Return the [X, Y] coordinate for the center point of the cell that contains the specified text.  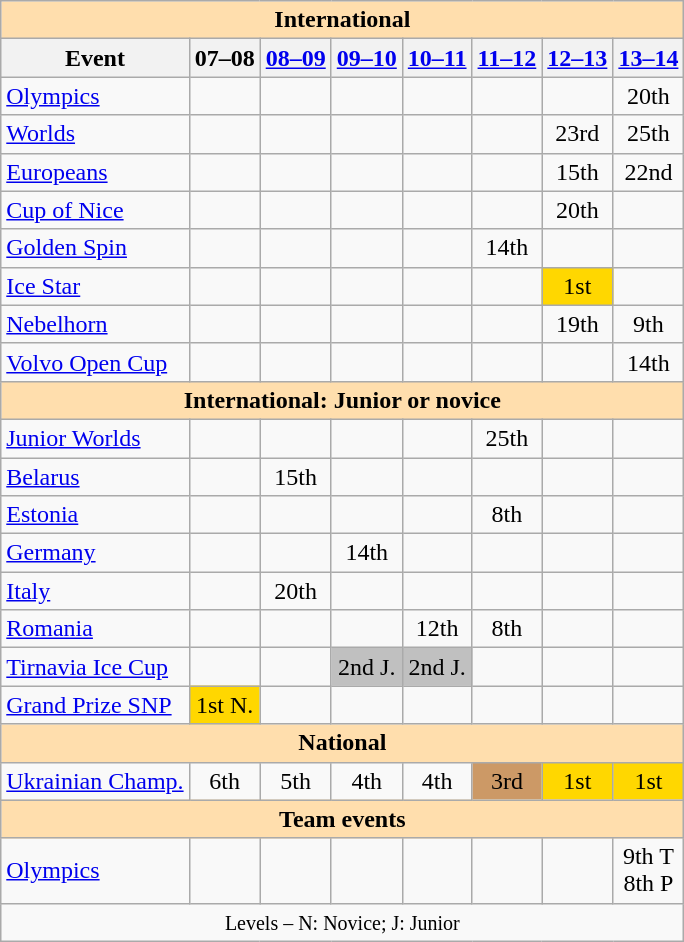
19th [578, 324]
08–09 [296, 58]
Ice Star [95, 286]
International: Junior or novice [342, 400]
Grand Prize SNP [95, 705]
12–13 [578, 58]
3rd [507, 781]
National [342, 743]
07–08 [224, 58]
9th [648, 324]
5th [296, 781]
Worlds [95, 134]
Europeans [95, 172]
11–12 [507, 58]
9th T 8th P [648, 870]
1st N. [224, 705]
Event [95, 58]
Junior Worlds [95, 438]
13–14 [648, 58]
Golden Spin [95, 248]
Germany [95, 553]
09–10 [366, 58]
23rd [578, 134]
12th [437, 629]
Tirnavia Ice Cup [95, 667]
Volvo Open Cup [95, 362]
Estonia [95, 515]
Team events [342, 819]
Belarus [95, 477]
10–11 [437, 58]
22nd [648, 172]
Levels – N: Novice; J: Junior [342, 922]
International [342, 20]
Italy [95, 591]
Nebelhorn [95, 324]
Cup of Nice [95, 210]
6th [224, 781]
Ukrainian Champ. [95, 781]
Romania [95, 629]
